Capture the cell that displays the provided text and extract its (X, Y) central coordinate. 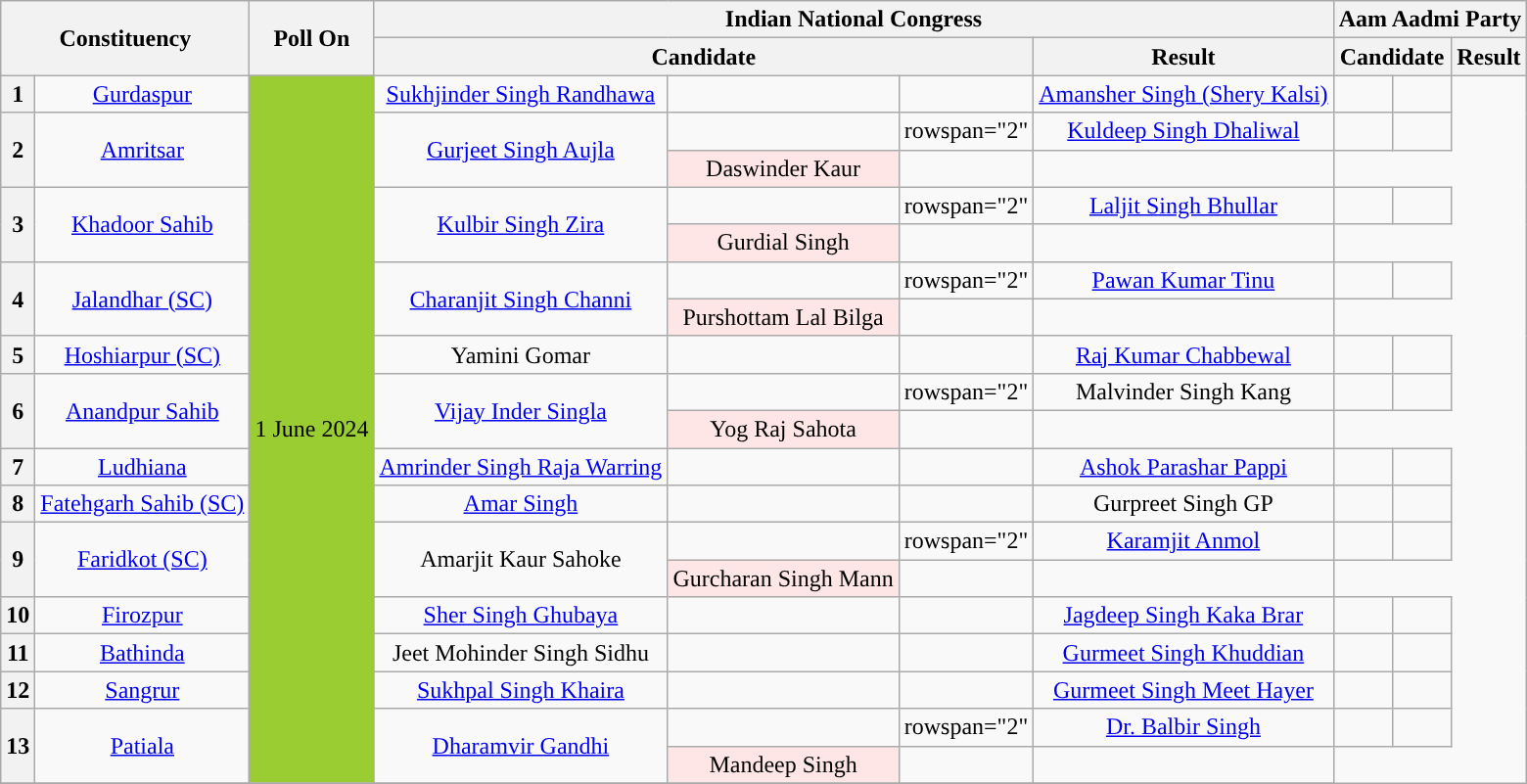
Bathinda (143, 653)
Laljit Singh Bhullar (1183, 206)
Sangrur (143, 690)
Amritsar (143, 150)
Vijay Inder Singla (521, 410)
Jalandhar (SC) (143, 299)
Gurcharan Singh Mann (783, 578)
10 (18, 616)
Anandpur Sahib (143, 410)
1 June 2024 (311, 429)
Gurpreet Singh GP (1183, 504)
6 (18, 410)
Jeet Mohinder Singh Sidhu (521, 653)
Khadoor Sahib (143, 224)
Jagdeep Singh Kaka Brar (1183, 616)
3 (18, 224)
Raj Kumar Chabbewal (1183, 354)
Ashok Parashar Pappi (1183, 467)
Gurdial Singh (783, 243)
Amar Singh (521, 504)
Aam Aadmi Party (1430, 20)
Amrinder Singh Raja Warring (521, 467)
Charanjit Singh Channi (521, 299)
Patiala (143, 746)
Gurmeet Singh Khuddian (1183, 653)
Pawan Kumar Tinu (1183, 280)
Purshottam Lal Bilga (783, 317)
8 (18, 504)
5 (18, 354)
Firozpur (143, 616)
Dharamvir Gandhi (521, 746)
Gurmeet Singh Meet Hayer (1183, 690)
Fatehgarh Sahib (SC) (143, 504)
1 (18, 94)
Sukhpal Singh Khaira (521, 690)
Karamjit Anmol (1183, 541)
9 (18, 560)
Daswinder Kaur (783, 168)
Malvinder Singh Kang (1183, 392)
11 (18, 653)
Yamini Gomar (521, 354)
Faridkot (SC) (143, 560)
Amarjit Kaur Sahoke (521, 560)
Constituency (125, 38)
Sher Singh Ghubaya (521, 616)
Hoshiarpur (SC) (143, 354)
Kuldeep Singh Dhaliwal (1183, 131)
Yog Raj Sahota (783, 429)
Amansher Singh (Shery Kalsi) (1183, 94)
Poll On (311, 38)
12 (18, 690)
Ludhiana (143, 467)
Gurdaspur (143, 94)
13 (18, 746)
Indian National Congress (854, 20)
Dr. Balbir Singh (1183, 727)
Mandeep Singh (783, 764)
Kulbir Singh Zira (521, 224)
4 (18, 299)
7 (18, 467)
Sukhjinder Singh Randhawa (521, 94)
2 (18, 150)
Gurjeet Singh Aujla (521, 150)
